Provide the [X, Y] coordinate of the cell's center where the given text is located.  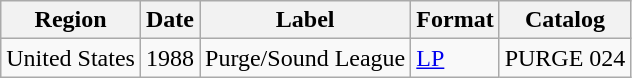
Purge/Sound League [306, 58]
Region [71, 20]
Date [170, 20]
United States [71, 58]
Label [306, 20]
Format [455, 20]
Catalog [565, 20]
1988 [170, 58]
PURGE 024 [565, 58]
LP [455, 58]
